Return the (X, Y) coordinate for the center point of the cell that contains the specified text.  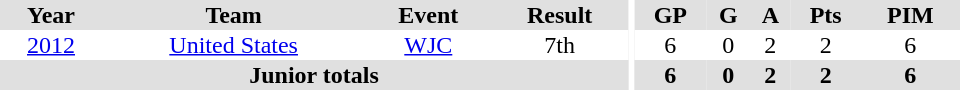
United States (234, 45)
7th (560, 45)
Event (428, 15)
G (728, 15)
Team (234, 15)
2012 (51, 45)
Pts (826, 15)
GP (670, 15)
A (770, 15)
Result (560, 15)
Year (51, 15)
PIM (910, 15)
WJC (428, 45)
Junior totals (314, 75)
